Capture the cell that displays the provided text and extract its (X, Y) central coordinate. 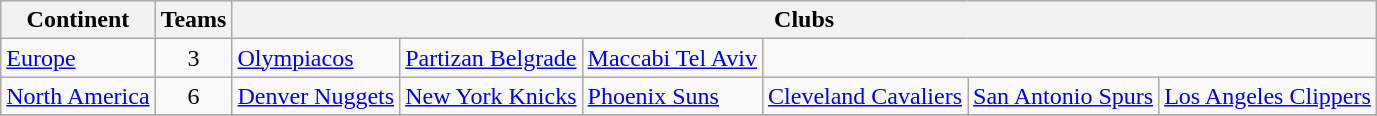
Cleveland Cavaliers (866, 96)
6 (194, 96)
Europe (78, 58)
San Antonio Spurs (1064, 96)
New York Knicks (491, 96)
Olympiacos (316, 58)
Partizan Belgrade (491, 58)
Continent (78, 20)
3 (194, 58)
Maccabi Tel Aviv (672, 58)
Phoenix Suns (672, 96)
North America (78, 96)
Clubs (804, 20)
Los Angeles Clippers (1268, 96)
Denver Nuggets (316, 96)
Teams (194, 20)
